For the text-containing cell, return its midpoint in [X, Y] coordinate format. 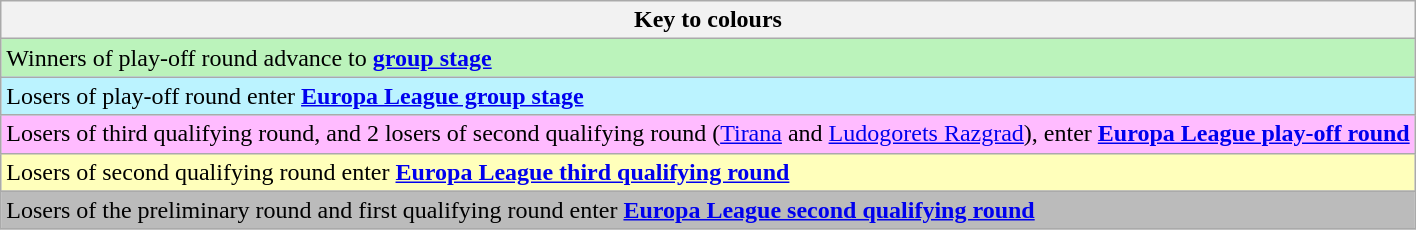
Key to colours [708, 20]
Losers of the preliminary round and first qualifying round enter Europa League second qualifying round [708, 210]
Winners of play-off round advance to group stage [708, 58]
Losers of third qualifying round, and 2 losers of second qualifying round (Tirana and Ludogorets Razgrad), enter Europa League play-off round [708, 134]
Losers of second qualifying round enter Europa League third qualifying round [708, 172]
Losers of play-off round enter Europa League group stage [708, 96]
